Search for the cell housing the specified text and yield its (x, y) center coordinate. 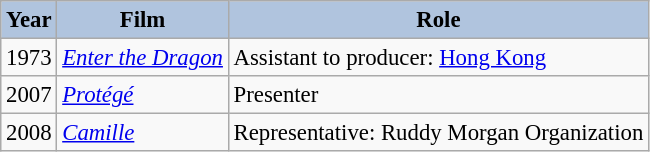
1973 (29, 58)
Presenter (438, 95)
Representative: Ruddy Morgan Organization (438, 133)
Role (438, 20)
2007 (29, 95)
Assistant to producer: Hong Kong (438, 58)
Film (142, 20)
Enter the Dragon (142, 58)
Year (29, 20)
Protégé (142, 95)
2008 (29, 133)
Camille (142, 133)
